Extract the (x, y) coordinate from the center of the cell holding the provided text.  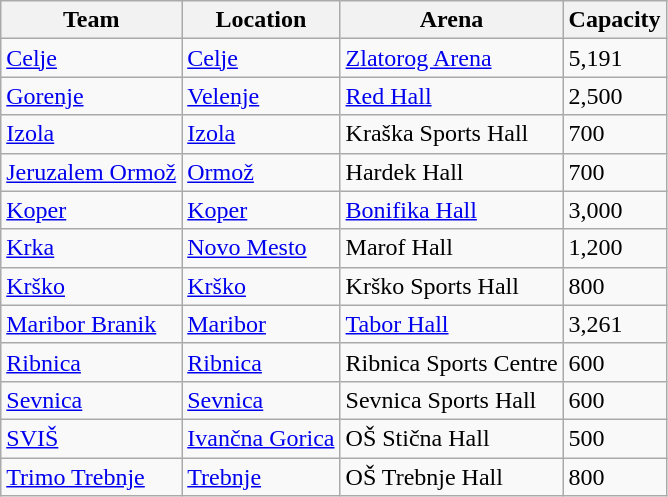
Bonifika Hall (452, 210)
1,200 (614, 248)
Red Hall (452, 96)
Velenje (261, 96)
OŠ Trebnje Hall (452, 477)
SVIŠ (92, 438)
Hardek Hall (452, 172)
Jeruzalem Ormož (92, 172)
3,000 (614, 210)
Gorenje (92, 96)
Ivančna Gorica (261, 438)
Tabor Hall (452, 324)
Krka (92, 248)
OŠ Stična Hall (452, 438)
3,261 (614, 324)
Sevnica Sports Hall (452, 400)
5,191 (614, 58)
Team (92, 20)
Trebnje (261, 477)
Capacity (614, 20)
Ribnica Sports Centre (452, 362)
Maribor (261, 324)
2,500 (614, 96)
Krško Sports Hall (452, 286)
Trimo Trebnje (92, 477)
Location (261, 20)
Arena (452, 20)
500 (614, 438)
Maribor Branik (92, 324)
Kraška Sports Hall (452, 134)
Zlatorog Arena (452, 58)
Novo Mesto (261, 248)
Ormož (261, 172)
Marof Hall (452, 248)
